Find where the given text appears and provide that cell's center as [X, Y] coordinate. 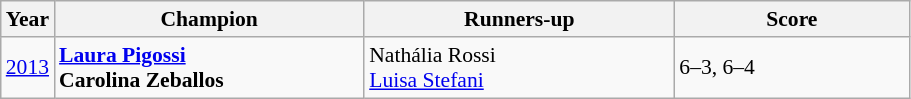
Laura Pigossi Carolina Zeballos [209, 68]
Champion [209, 19]
Nathália Rossi Luisa Stefani [519, 68]
Year [28, 19]
6–3, 6–4 [792, 68]
Score [792, 19]
Runners-up [519, 19]
2013 [28, 68]
